Identify which cell holds the provided text, then report its (X, Y) central coordinate. 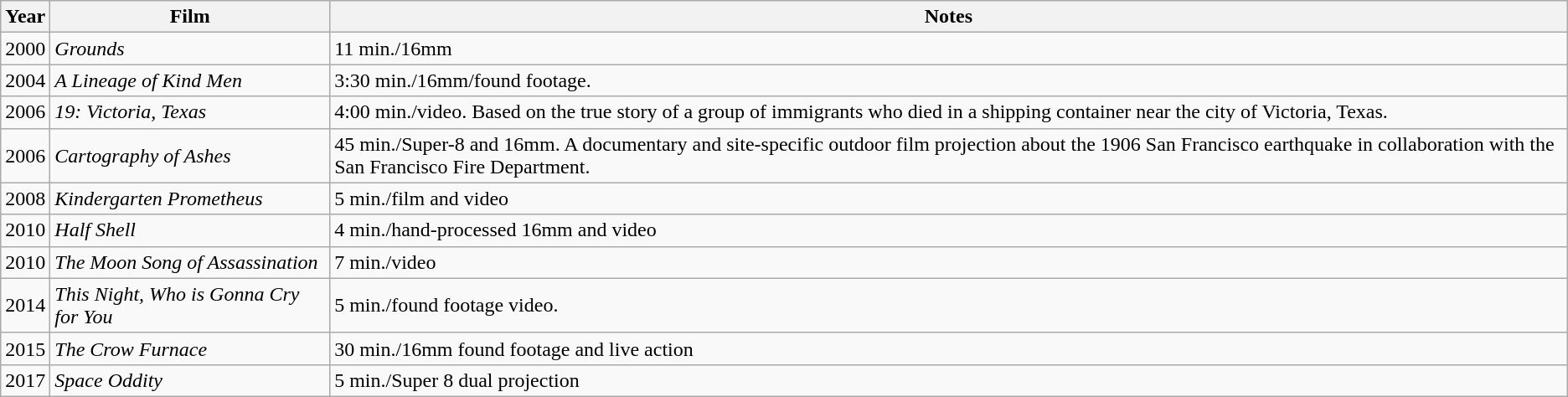
Grounds (190, 49)
2004 (25, 80)
Kindergarten Prometheus (190, 198)
4 min./hand-processed 16mm and video (949, 230)
2008 (25, 198)
A Lineage of Kind Men (190, 80)
11 min./16mm (949, 49)
The Crow Furnace (190, 348)
Cartography of Ashes (190, 156)
Space Oddity (190, 380)
30 min./16mm found footage and live action (949, 348)
3:30 min./16mm/found footage. (949, 80)
5 min./film and video (949, 198)
5 min./found footage video. (949, 305)
7 min./video (949, 262)
2000 (25, 49)
5 min./Super 8 dual projection (949, 380)
2017 (25, 380)
2014 (25, 305)
Half Shell (190, 230)
4:00 min./video. Based on the true story of a group of immigrants who died in a shipping container near the city of Victoria, Texas. (949, 112)
Year (25, 17)
The Moon Song of Assassination (190, 262)
2015 (25, 348)
Film (190, 17)
This Night, Who is Gonna Cry for You (190, 305)
Notes (949, 17)
19: Victoria, Texas (190, 112)
